Extract the [x, y] coordinate from the center of the cell holding the provided text.  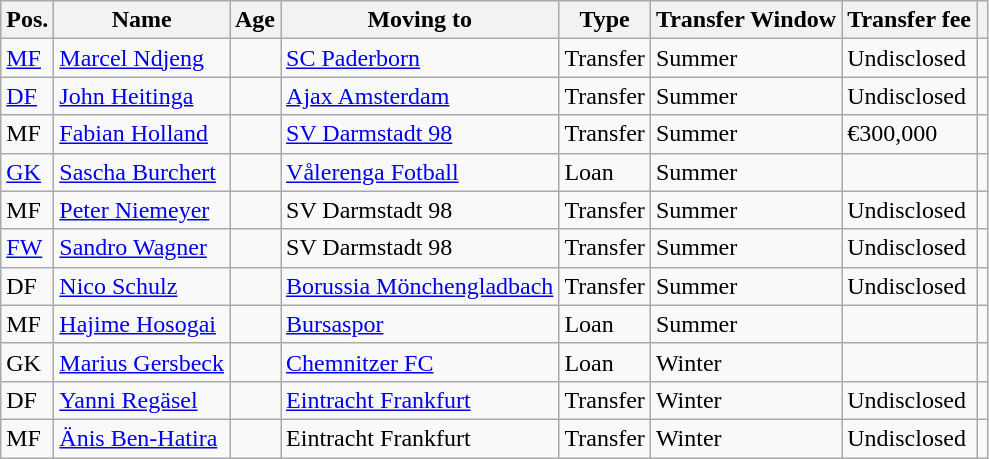
Moving to [420, 20]
Hajime Hosogai [142, 324]
Sascha Burchert [142, 172]
Transfer Window [746, 20]
Bursaspor [420, 324]
Fabian Holland [142, 134]
Borussia Mönchengladbach [420, 286]
Änis Ben-Hatira [142, 438]
Marius Gersbeck [142, 362]
Nico Schulz [142, 286]
Yanni Regäsel [142, 400]
Type [605, 20]
Sandro Wagner [142, 248]
Name [142, 20]
Vålerenga Fotball [420, 172]
Pos. [28, 20]
FW [28, 248]
John Heitinga [142, 96]
Chemnitzer FC [420, 362]
Peter Niemeyer [142, 210]
SC Paderborn [420, 58]
Transfer fee [910, 20]
Marcel Ndjeng [142, 58]
€300,000 [910, 134]
Age [256, 20]
Ajax Amsterdam [420, 96]
